Identify which cell holds the provided text, then report its [x, y] central coordinate. 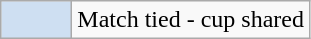
Match tied - cup shared [191, 20]
